Output the [x, y] coordinate of the center of the cell containing the given text.  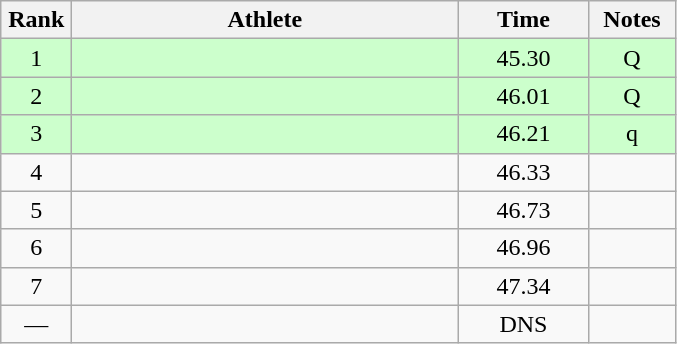
Athlete [265, 20]
Rank [36, 20]
2 [36, 96]
7 [36, 286]
1 [36, 58]
5 [36, 210]
Time [524, 20]
q [632, 134]
46.01 [524, 96]
3 [36, 134]
46.33 [524, 172]
46.96 [524, 248]
— [36, 324]
4 [36, 172]
45.30 [524, 58]
47.34 [524, 286]
46.21 [524, 134]
DNS [524, 324]
46.73 [524, 210]
Notes [632, 20]
6 [36, 248]
